For the text-containing cell, return its midpoint in [x, y] coordinate format. 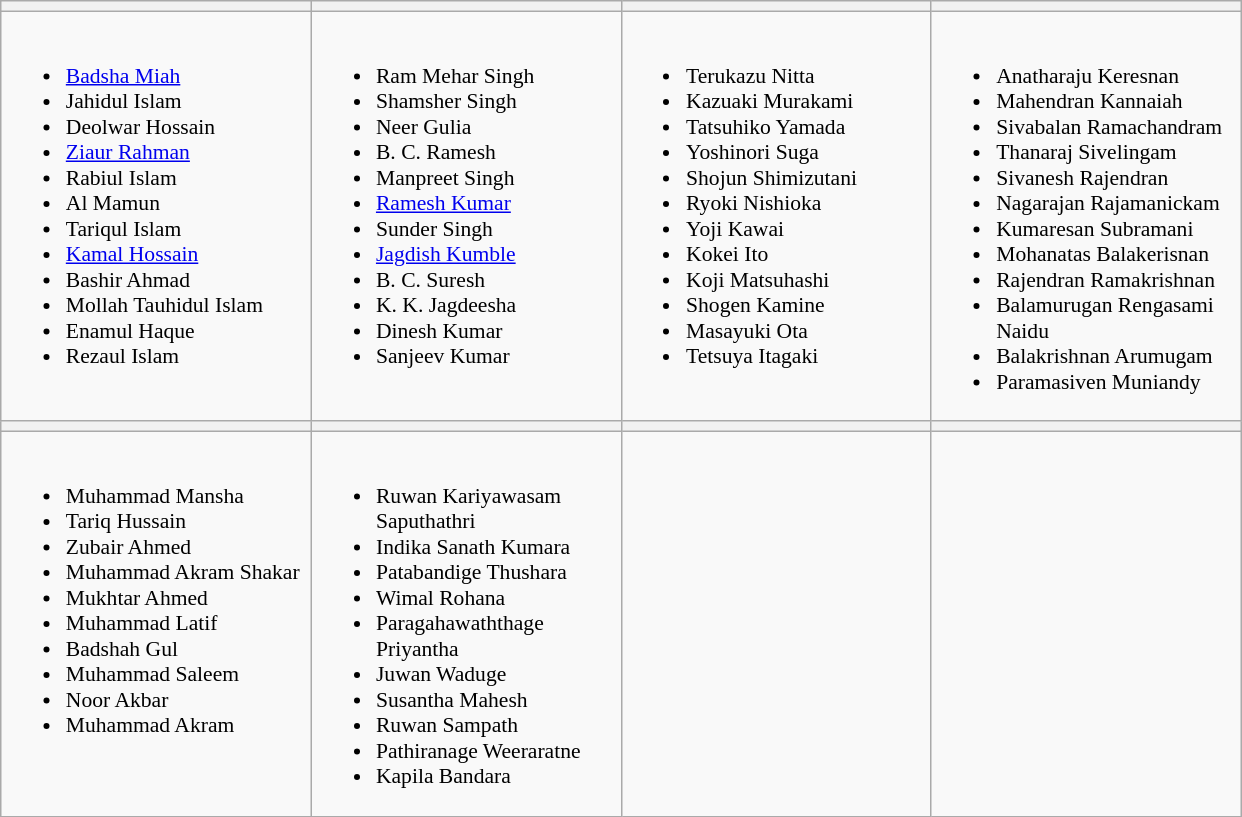
Muhammad ManshaTariq HussainZubair AhmedMuhammad Akram ShakarMukhtar AhmedMuhammad LatifBadshah GulMuhammad SaleemNoor AkbarMuhammad Akram [156, 624]
